Extract the (x, y) coordinate from the center of the cell holding the provided text.  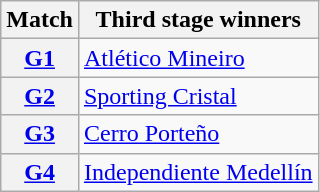
Independiente Medellín (198, 172)
Match (40, 20)
Cerro Porteño (198, 134)
Atlético Mineiro (198, 58)
G4 (40, 172)
G3 (40, 134)
G1 (40, 58)
Third stage winners (198, 20)
G2 (40, 96)
Sporting Cristal (198, 96)
